Identify which cell holds the provided text, then report its [x, y] central coordinate. 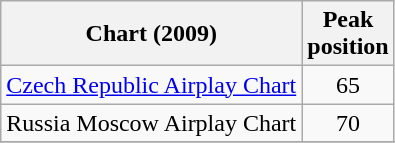
Peakposition [348, 34]
Czech Republic Airplay Chart [152, 85]
65 [348, 85]
Chart (2009) [152, 34]
Russia Moscow Airplay Chart [152, 123]
70 [348, 123]
